Capture the cell that displays the provided text and extract its [x, y] central coordinate. 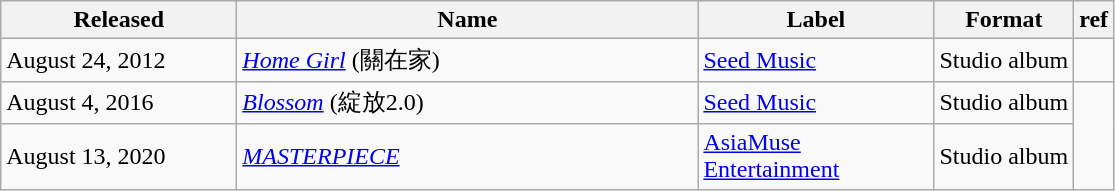
Label [816, 20]
ref [1094, 20]
August 13, 2020 [119, 156]
August 4, 2016 [119, 102]
Released [119, 20]
Home Girl (關在家) [468, 60]
Name [468, 20]
Format [1004, 20]
AsiaMuse Entertainment [816, 156]
Blossom (綻放2.0) [468, 102]
August 24, 2012 [119, 60]
MASTERPIECE [468, 156]
